Detect which cell encompasses the target text, then output its [X, Y] center coordinate. 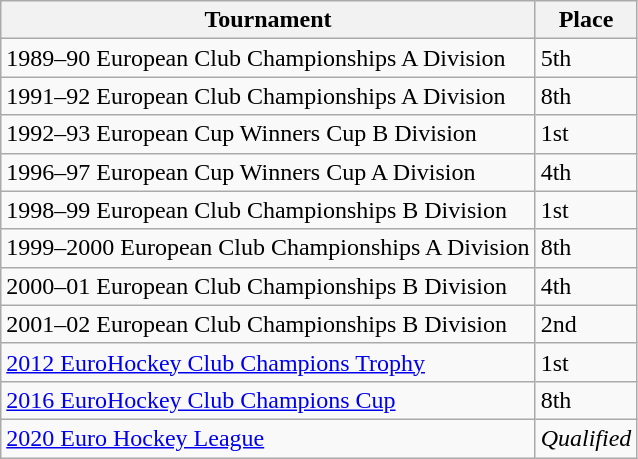
Qualified [586, 438]
2000–01 European Club Championships B Division [268, 286]
2020 Euro Hockey League [268, 438]
1992–93 European Cup Winners Cup B Division [268, 134]
1996–97 European Cup Winners Cup A Division [268, 172]
1999–2000 European Club Championships A Division [268, 248]
1991–92 European Club Championships A Division [268, 96]
2nd [586, 324]
2012 EuroHockey Club Champions Trophy [268, 362]
2016 EuroHockey Club Champions Cup [268, 400]
Tournament [268, 20]
5th [586, 58]
Place [586, 20]
1998–99 European Club Championships B Division [268, 210]
1989–90 European Club Championships A Division [268, 58]
2001–02 European Club Championships B Division [268, 324]
